Output the [X, Y] coordinate of the center of the cell containing the given text.  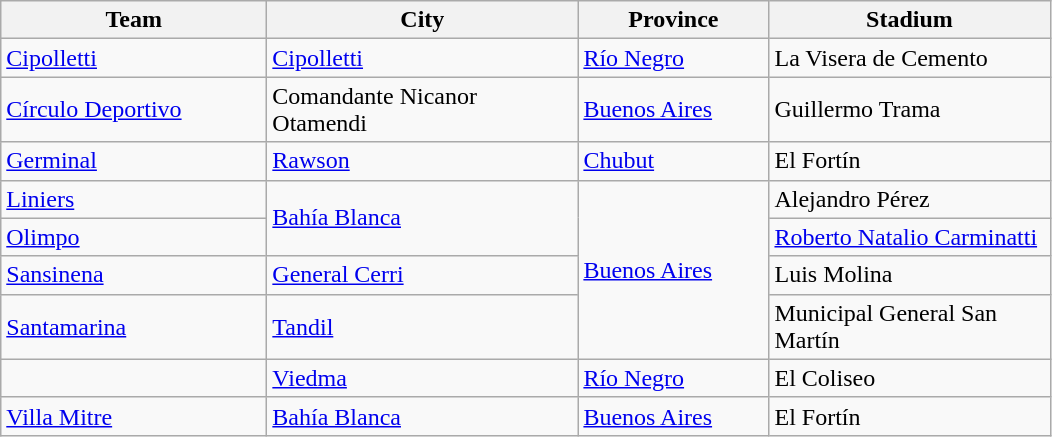
Province [674, 20]
Santamarina [134, 326]
General Cerri [422, 275]
Viedma [422, 378]
Roberto Natalio Carminatti [910, 237]
La Visera de Cemento [910, 58]
Olimpo [134, 237]
Comandante Nicanor Otamendi [422, 110]
Rawson [422, 161]
Germinal [134, 161]
Team [134, 20]
Villa Mitre [134, 416]
Tandil [422, 326]
Luis Molina [910, 275]
Stadium [910, 20]
Municipal General San Martín [910, 326]
El Coliseo [910, 378]
Círculo Deportivo [134, 110]
City [422, 20]
Chubut [674, 161]
Guillermo Trama [910, 110]
Alejandro Pérez [910, 199]
Sansinena [134, 275]
Liniers [134, 199]
